From the cell containing the given text, extract its center point as (X, Y) coordinate. 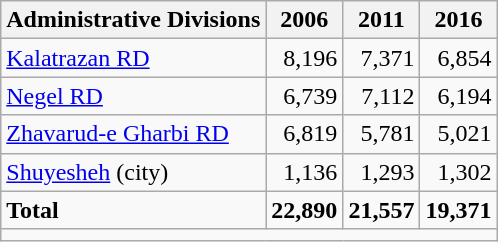
2011 (382, 20)
Kalatrazan RD (134, 58)
7,112 (382, 96)
6,194 (458, 96)
6,854 (458, 58)
22,890 (304, 210)
Total (134, 210)
Zhavarud-e Gharbi RD (134, 134)
1,302 (458, 172)
1,293 (382, 172)
2016 (458, 20)
5,781 (382, 134)
6,819 (304, 134)
19,371 (458, 210)
8,196 (304, 58)
Shuyesheh (city) (134, 172)
1,136 (304, 172)
7,371 (382, 58)
2006 (304, 20)
6,739 (304, 96)
21,557 (382, 210)
Negel RD (134, 96)
5,021 (458, 134)
Administrative Divisions (134, 20)
